Pinpoint the cell where the given text exists, returning its [x, y] midpoint coordinate. 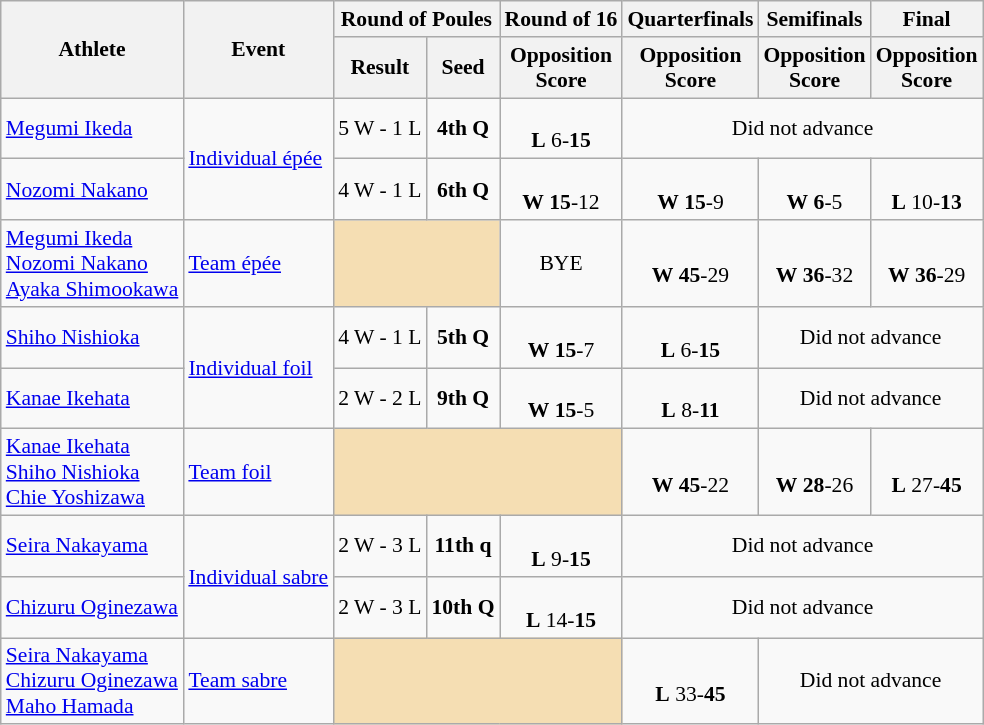
W 28-26 [814, 472]
5 W - 1 L [380, 128]
Nozomi Nakano [92, 190]
2 W - 2 L [380, 398]
Individual sabre [258, 577]
Seed [462, 68]
5th Q [462, 338]
L 14-15 [562, 608]
W 45-29 [690, 264]
Kanae IkehataShiho NishiokaChie Yoshizawa [92, 472]
L 9-15 [562, 546]
W 15-9 [690, 190]
W 15-7 [562, 338]
Chizuru Oginezawa [92, 608]
Team foil [258, 472]
Round of Poules [416, 19]
L 8-11 [690, 398]
W 15-5 [562, 398]
Quarterfinals [690, 19]
L 10-13 [927, 190]
W 45-22 [690, 472]
Result [380, 68]
BYE [562, 264]
Individual épée [258, 159]
W 15-12 [562, 190]
4th Q [462, 128]
9th Q [462, 398]
Athlete [92, 50]
Kanae Ikehata [92, 398]
Megumi IkedaNozomi NakanoAyaka Shimookawa [92, 264]
L 27-45 [927, 472]
11th q [462, 546]
Team épée [258, 264]
Semifinals [814, 19]
Final [927, 19]
L 33-45 [690, 682]
Round of 16 [562, 19]
Seira NakayamaChizuru OginezawaMaho Hamada [92, 682]
W 36-29 [927, 264]
10th Q [462, 608]
Event [258, 50]
W 6-5 [814, 190]
Team sabre [258, 682]
Shiho Nishioka [92, 338]
W 36-32 [814, 264]
Seira Nakayama [92, 546]
6th Q [462, 190]
Megumi Ikeda [92, 128]
Individual foil [258, 368]
